Determine the (x, y) coordinate at the center of the cell enclosing the given text.  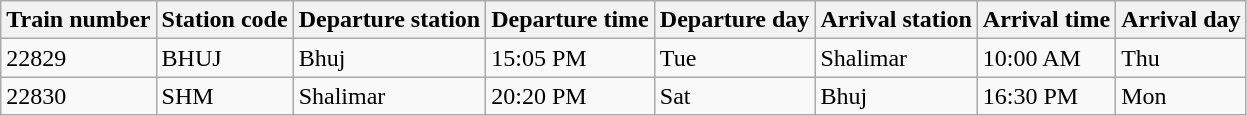
15:05 PM (570, 58)
10:00 AM (1046, 58)
BHUJ (224, 58)
Arrival day (1181, 20)
Arrival time (1046, 20)
22830 (78, 96)
SHM (224, 96)
16:30 PM (1046, 96)
Tue (734, 58)
Departure station (390, 20)
Sat (734, 96)
22829 (78, 58)
Thu (1181, 58)
Train number (78, 20)
Departure time (570, 20)
Station code (224, 20)
Departure day (734, 20)
20:20 PM (570, 96)
Mon (1181, 96)
Arrival station (896, 20)
